Pinpoint the cell where the given text exists, returning its [X, Y] midpoint coordinate. 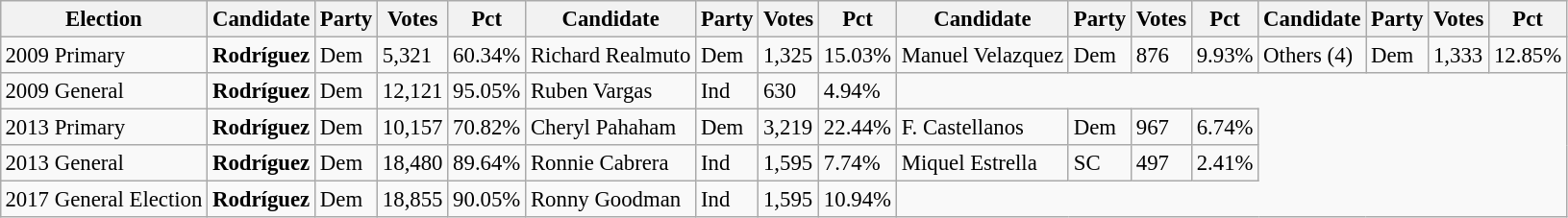
876 [1161, 55]
90.05% [486, 200]
2009 Primary [104, 55]
Election [104, 19]
F. Castellanos [983, 128]
12.85% [1529, 55]
10.94% [858, 200]
2009 General [104, 91]
2017 General Election [104, 200]
Ronny Goodman [611, 200]
18,855 [413, 200]
497 [1161, 163]
630 [788, 91]
60.34% [486, 55]
89.64% [486, 163]
70.82% [486, 128]
4.94% [858, 91]
Richard Realmuto [611, 55]
2013 Primary [104, 128]
12,121 [413, 91]
3,219 [788, 128]
Manuel Velazquez [983, 55]
Cheryl Pahaham [611, 128]
10,157 [413, 128]
22.44% [858, 128]
15.03% [858, 55]
SC [1100, 163]
2.41% [1225, 163]
95.05% [486, 91]
2013 General [104, 163]
5,321 [413, 55]
6.74% [1225, 128]
18,480 [413, 163]
7.74% [858, 163]
967 [1161, 128]
Ruben Vargas [611, 91]
Miquel Estrella [983, 163]
Others (4) [1312, 55]
Ronnie Cabrera [611, 163]
1,333 [1459, 55]
9.93% [1225, 55]
1,325 [788, 55]
